Locate the cell with the specified text and output its [X, Y] center coordinate. 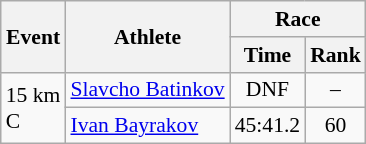
Time [268, 55]
Ivan Bayrakov [147, 126]
Rank [336, 55]
Slavcho Batinkov [147, 90]
– [336, 90]
45:41.2 [268, 126]
Race [298, 19]
15 km C [34, 108]
DNF [268, 90]
Event [34, 36]
60 [336, 126]
Athlete [147, 36]
